Output the (x, y) coordinate of the center of the cell containing the given text.  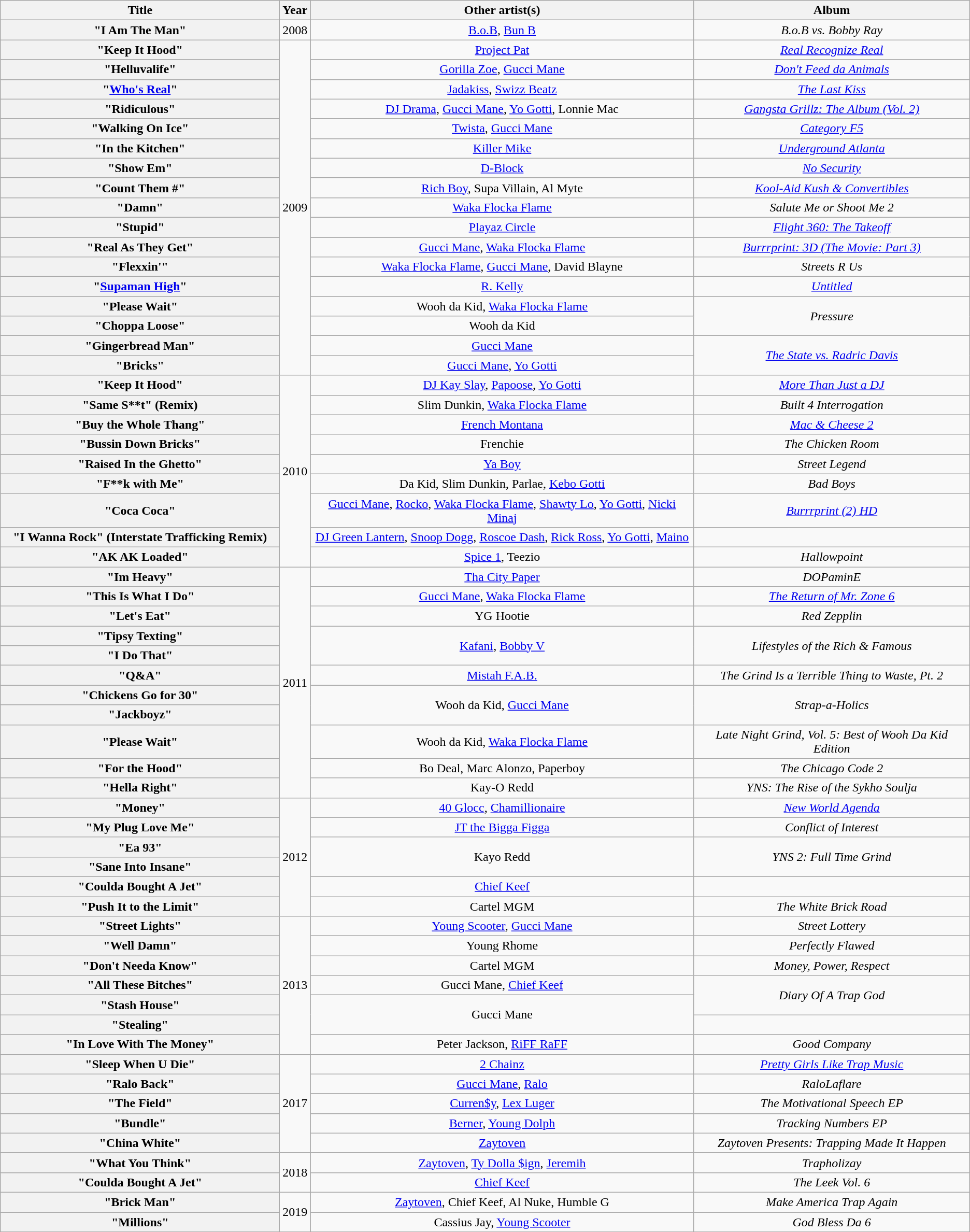
"Real As They Get" (140, 247)
"Ralo Back" (140, 1084)
"In the Kitchen" (140, 148)
"Tipsy Texting" (140, 636)
"Sane Into Insane" (140, 867)
No Security (832, 168)
Kafani, Bobby V (502, 646)
"Who's Real" (140, 89)
Lifestyles of the Rich & Famous (832, 646)
Peter Jackson, RiFF RaFF (502, 1044)
Other artist(s) (502, 10)
Berner, Young Dolph (502, 1123)
Diary Of A Trap God (832, 995)
Hallowpoint (832, 557)
"Bricks" (140, 365)
"In Love With The Money" (140, 1044)
Kool-Aid Kush & Convertibles (832, 188)
Album (832, 10)
Streets R Us (832, 267)
"I Am The Man" (140, 30)
"I Wanna Rock" (Interstate Trafficking Remix) (140, 537)
"Flexxin'" (140, 267)
Young Rhome (502, 946)
The Leek Vol. 6 (832, 1182)
Wooh da Kid, Gucci Mane (502, 705)
Slim Dunkin, Waka Flocka Flame (502, 405)
Real Recognize Real (832, 50)
Good Company (832, 1044)
Zaytoven (502, 1143)
"Brick Man" (140, 1202)
Underground Atlanta (832, 148)
Cassius Jay, Young Scooter (502, 1222)
Gucci Mane, Rocko, Waka Flocka Flame, Shawty Lo, Yo Gotti, Nicki Minaj (502, 510)
The Last Kiss (832, 89)
B.o.B, Bun B (502, 30)
2009 (295, 207)
Built 4 Interrogation (832, 405)
Salute Me or Shoot Me 2 (832, 207)
2010 (295, 471)
Street Legend (832, 464)
"Well Damn" (140, 946)
R. Kelly (502, 287)
"Helluvalife" (140, 69)
Gorilla Zoe, Gucci Mane (502, 69)
2011 (295, 683)
Curren$y, Lex Luger (502, 1103)
Zaytoven Presents: Trapping Made It Happen (832, 1143)
Zaytoven, Ty Dolla $ign, Jeremih (502, 1163)
Playaz Circle (502, 227)
The Chicago Code 2 (832, 768)
"The Field" (140, 1103)
"Hella Right" (140, 788)
"Raised In the Ghetto" (140, 464)
"Let's Eat" (140, 616)
D-Block (502, 168)
2013 (295, 985)
More Than Just a DJ (832, 385)
"All These Bitches" (140, 985)
Conflict of Interest (832, 827)
"Show Em" (140, 168)
2017 (295, 1103)
"Supaman High" (140, 287)
The State vs. Radric Davis (832, 356)
Wooh da Kid (502, 326)
"Don't Needa Know" (140, 966)
Rich Boy, Supa Villain, Al Myte (502, 188)
"Count Them #" (140, 188)
Title (140, 10)
Gucci Mane, Chief Keef (502, 985)
2012 (295, 857)
"Stupid" (140, 227)
The Chicken Room (832, 444)
Burrrprint: 3D (The Movie: Part 3) (832, 247)
"Bussin Down Bricks" (140, 444)
Make America Trap Again (832, 1202)
The Grind Is a Terrible Thing to Waste, Pt. 2 (832, 675)
"Ea 93" (140, 847)
"Bundle" (140, 1123)
Kayo Redd (502, 857)
Pressure (832, 316)
"This Is What I Do" (140, 597)
2 Chainz (502, 1064)
Frenchie (502, 444)
"Push It to the Limit" (140, 907)
"For the Hood" (140, 768)
"My Plug Love Me" (140, 827)
"Choppa Loose" (140, 326)
Bad Boys (832, 484)
Da Kid, Slim Dunkin, Parlae, Kebo Gotti (502, 484)
The White Brick Road (832, 907)
JT the Bigga Figga (502, 827)
The Return of Mr. Zone 6 (832, 597)
Kay-O Redd (502, 788)
"Street Lights" (140, 926)
"Walking On Ice" (140, 129)
Twista, Gucci Mane (502, 129)
YG Hootie (502, 616)
Waka Flocka Flame (502, 207)
New World Agenda (832, 808)
YNS 2: Full Time Grind (832, 857)
Jadakiss, Swizz Beatz (502, 89)
DOPaminE (832, 577)
Gucci Mane, Yo Gotti (502, 365)
Street Lottery (832, 926)
"Sleep When U Die" (140, 1064)
YNS: The Rise of the Sykho Soulja (832, 788)
Spice 1, Teezio (502, 557)
"Q&A" (140, 675)
"Millions" (140, 1222)
Perfectly Flawed (832, 946)
DJ Green Lantern, Snoop Dogg, Roscoe Dash, Rick Ross, Yo Gotti, Maino (502, 537)
Ya Boy (502, 464)
Tha City Paper (502, 577)
B.o.B vs. Bobby Ray (832, 30)
Untitled (832, 287)
2018 (295, 1172)
Project Pat (502, 50)
Burrrprint (2) HD (832, 510)
2008 (295, 30)
"Stash House" (140, 1005)
"Stealing" (140, 1025)
Pretty Girls Like Trap Music (832, 1064)
Category F5 (832, 129)
"What You Think" (140, 1163)
French Montana (502, 424)
Gucci Mane, Ralo (502, 1084)
Gangsta Grillz: The Album (Vol. 2) (832, 109)
"Money" (140, 808)
Late Night Grind, Vol. 5: Best of Wooh Da Kid Edition (832, 741)
Money, Power, Respect (832, 966)
"F**k with Me" (140, 484)
Waka Flocka Flame, Gucci Mane, David Blayne (502, 267)
"I Do That" (140, 656)
"Jackboyz" (140, 715)
"Coca Coca" (140, 510)
God Bless Da 6 (832, 1222)
Killer Mike (502, 148)
DJ Kay Slay, Papoose, Yo Gotti (502, 385)
"China White" (140, 1143)
RaloLaflare (832, 1084)
Red Zepplin (832, 616)
DJ Drama, Gucci Mane, Yo Gotti, Lonnie Mac (502, 109)
Year (295, 10)
Bo Deal, Marc Alonzo, Paperboy (502, 768)
"Buy the Whole Thang" (140, 424)
Young Scooter, Gucci Mane (502, 926)
The Motivational Speech EP (832, 1103)
"Im Heavy" (140, 577)
"AK AK Loaded" (140, 557)
Zaytoven, Chief Keef, Al Nuke, Humble G (502, 1202)
40 Glocc, Chamillionaire (502, 808)
"Chickens Go for 30" (140, 695)
"Gingerbread Man" (140, 346)
Don't Feed da Animals (832, 69)
Mac & Cheese 2 (832, 424)
"Damn" (140, 207)
"Ridiculous" (140, 109)
"Same S**t" (Remix) (140, 405)
2019 (295, 1212)
Tracking Numbers EP (832, 1123)
Flight 360: The Takeoff (832, 227)
Trapholizay (832, 1163)
Mistah F.A.B. (502, 675)
Strap-a-Holics (832, 705)
